Capture the cell that displays the provided text and extract its [X, Y] central coordinate. 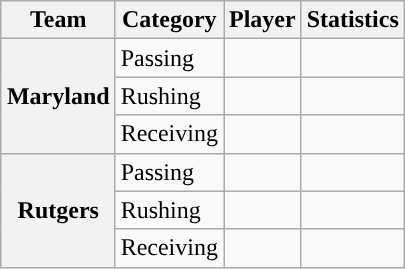
Player [263, 20]
Maryland [58, 96]
Category [169, 20]
Team [58, 20]
Rutgers [58, 210]
Statistics [352, 20]
